Identify which cell holds the provided text, then report its [x, y] central coordinate. 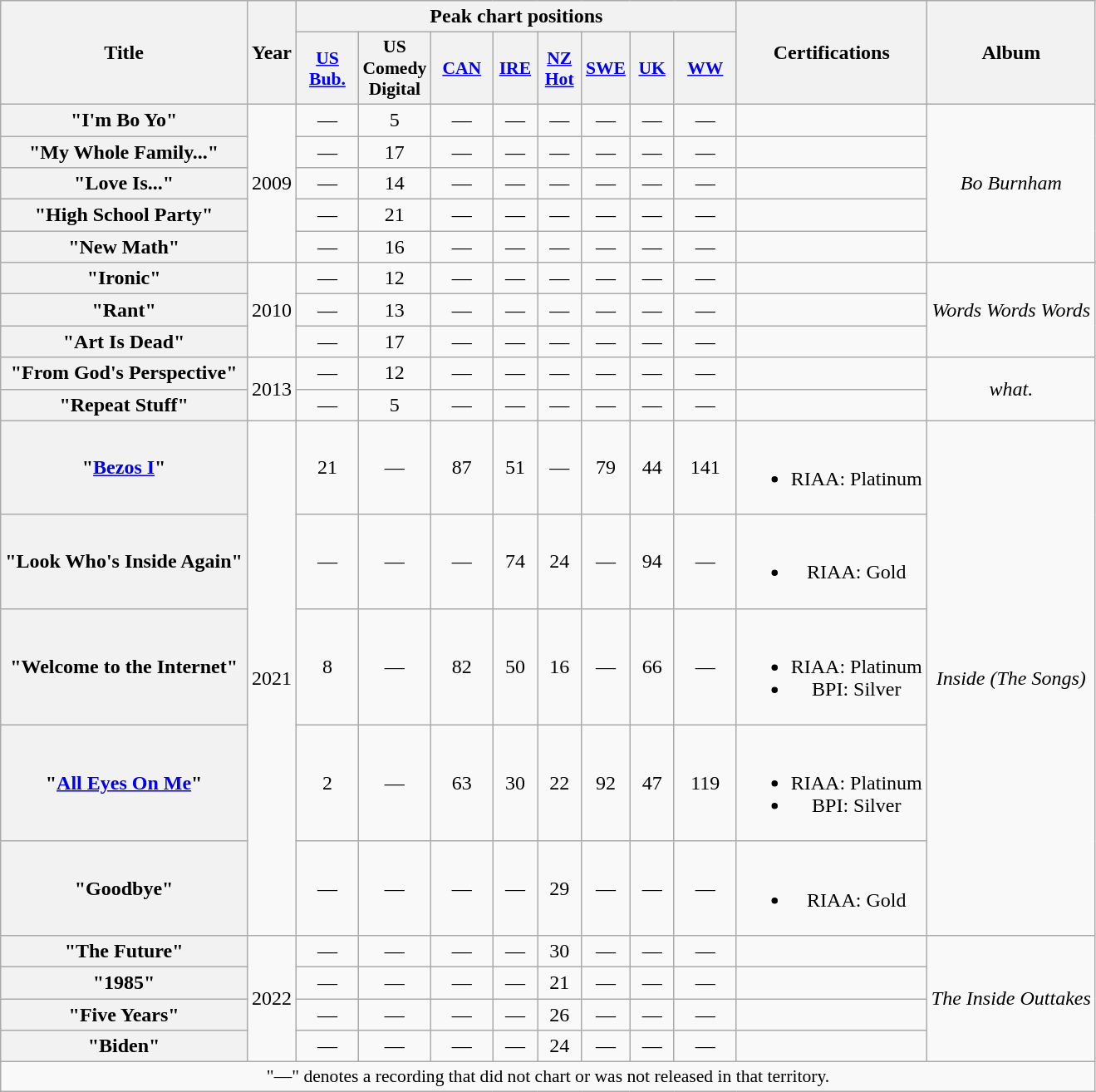
USBub. [327, 68]
"Rant" [125, 310]
2009 [271, 183]
Year [271, 53]
"Ironic" [125, 278]
44 [651, 467]
14 [394, 184]
Words Words Words [1010, 310]
NZHot [560, 68]
"My Whole Family..." [125, 152]
"Love Is..." [125, 184]
"From God's Perspective" [125, 373]
94 [651, 562]
"Biden" [125, 1046]
2022 [271, 998]
USComedyDigital [394, 68]
"New Math" [125, 247]
"High School Party" [125, 215]
IRE [515, 68]
2013 [271, 389]
26 [560, 1015]
"1985" [125, 982]
119 [705, 783]
CAN [462, 68]
87 [462, 467]
"The Future" [125, 951]
"Repeat Stuff" [125, 405]
141 [705, 467]
"Bezos I" [125, 467]
"—" denotes a recording that did not chart or was not released in that territory. [548, 1077]
"Art Is Dead" [125, 342]
47 [651, 783]
"All Eyes On Me" [125, 783]
"Goodbye" [125, 888]
22 [560, 783]
66 [651, 667]
Album [1010, 53]
74 [515, 562]
"I'm Bo Yo" [125, 120]
2010 [271, 310]
79 [606, 467]
"Look Who's Inside Again" [125, 562]
"Welcome to the Internet" [125, 667]
51 [515, 467]
2021 [271, 678]
UK [651, 68]
82 [462, 667]
50 [515, 667]
Title [125, 53]
2 [327, 783]
63 [462, 783]
8 [327, 667]
"Five Years" [125, 1015]
SWE [606, 68]
Certifications [831, 53]
92 [606, 783]
Inside (The Songs) [1010, 678]
The Inside Outtakes [1010, 998]
29 [560, 888]
Peak chart positions [517, 17]
what. [1010, 389]
Bo Burnham [1010, 183]
WW [705, 68]
13 [394, 310]
RIAA: Platinum [831, 467]
